Extract the (x, y) coordinate from the center of the cell holding the provided text.  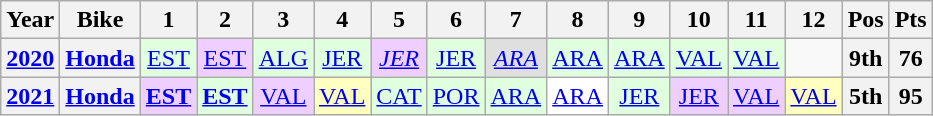
10 (698, 20)
11 (756, 20)
5 (399, 20)
7 (516, 20)
CAT (399, 96)
2021 (30, 96)
4 (342, 20)
6 (456, 20)
1 (168, 20)
2 (225, 20)
9 (639, 20)
POR (456, 96)
12 (814, 20)
8 (578, 20)
ALG (283, 58)
3 (283, 20)
95 (910, 96)
2020 (30, 58)
Pts (910, 20)
Year (30, 20)
5th (866, 96)
76 (910, 58)
9th (866, 58)
Pos (866, 20)
Bike (100, 20)
